Extract the (x, y) coordinate from the center of the cell holding the provided text.  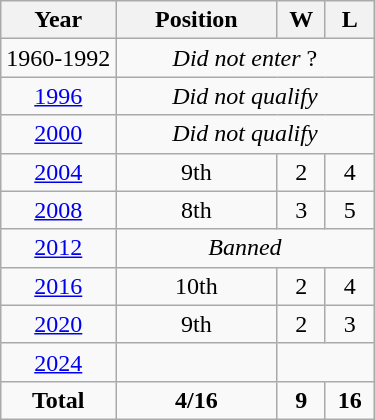
L (350, 20)
2012 (58, 248)
2024 (58, 362)
2008 (58, 210)
1996 (58, 96)
10th (196, 286)
Total (58, 400)
Did not enter ? (245, 58)
8th (196, 210)
Position (196, 20)
2000 (58, 134)
5 (350, 210)
4/16 (196, 400)
W (302, 20)
Banned (245, 248)
2004 (58, 172)
2020 (58, 324)
Year (58, 20)
1960-1992 (58, 58)
16 (350, 400)
9 (302, 400)
2016 (58, 286)
